Extract the (X, Y) coordinate from the center of the cell holding the provided text.  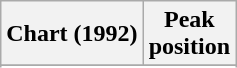
Chart (1992) (72, 34)
Peakposition (189, 34)
